Provide the (x, y) coordinate of the cell's center where the given text is located.  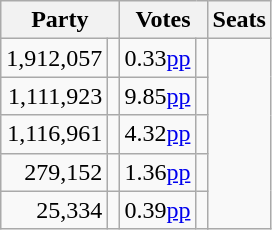
Party (60, 20)
0.39pp (158, 210)
9.85pp (158, 96)
279,152 (54, 172)
0.33pp (158, 58)
Votes (163, 20)
1.36pp (158, 172)
1,116,961 (54, 134)
Seats (239, 20)
1,912,057 (54, 58)
25,334 (54, 210)
1,111,923 (54, 96)
4.32pp (158, 134)
